Extract the (X, Y) coordinate from the center of the cell holding the provided text.  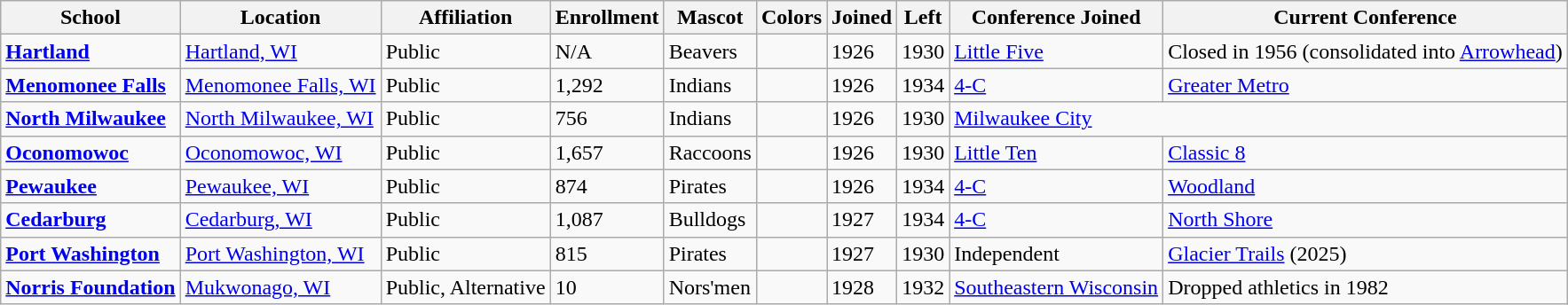
Pewaukee (91, 186)
Joined (863, 18)
Nors'men (710, 287)
Hartland (91, 51)
Glacier Trails (2025) (1366, 254)
Mascot (710, 18)
815 (607, 254)
North Shore (1366, 220)
874 (607, 186)
Norris Foundation (91, 287)
Beavers (710, 51)
Southeastern Wisconsin (1056, 287)
1932 (923, 287)
1,657 (607, 152)
Colors (792, 18)
Left (923, 18)
Little Five (1056, 51)
1928 (863, 287)
North Milwaukee (91, 119)
10 (607, 287)
756 (607, 119)
Pewaukee, WI (280, 186)
Public, Alternative (465, 287)
Raccoons (710, 152)
Independent (1056, 254)
Classic 8 (1366, 152)
Conference Joined (1056, 18)
Little Ten (1056, 152)
Cedarburg (91, 220)
Menomonee Falls (91, 85)
Bulldogs (710, 220)
Oconomowoc, WI (280, 152)
Oconomowoc (91, 152)
Enrollment (607, 18)
Closed in 1956 (consolidated into Arrowhead) (1366, 51)
Cedarburg, WI (280, 220)
School (91, 18)
Menomonee Falls, WI (280, 85)
1,087 (607, 220)
North Milwaukee, WI (280, 119)
Port Washington (91, 254)
Hartland, WI (280, 51)
1,292 (607, 85)
Mukwonago, WI (280, 287)
Affiliation (465, 18)
Port Washington, WI (280, 254)
N/A (607, 51)
Greater Metro (1366, 85)
Current Conference (1366, 18)
Milwaukee City (1258, 119)
Location (280, 18)
Woodland (1366, 186)
Dropped athletics in 1982 (1366, 287)
